Provide the [X, Y] coordinate of the cell's center where the given text is located.  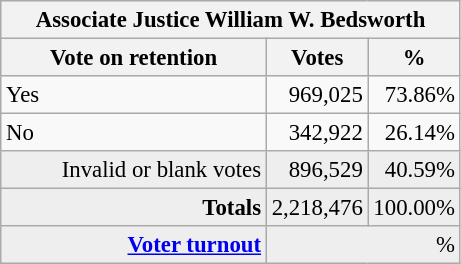
26.14% [414, 133]
Invalid or blank votes [134, 170]
342,922 [317, 133]
Associate Justice William W. Bedsworth [231, 20]
969,025 [317, 95]
100.00% [414, 208]
Totals [134, 208]
2,218,476 [317, 208]
Yes [134, 95]
Vote on retention [134, 58]
No [134, 133]
73.86% [414, 95]
Votes [317, 58]
40.59% [414, 170]
896,529 [317, 170]
Voter turnout [134, 245]
